Scan for the cell matching the given text and deliver its [X, Y] coordinate at center. 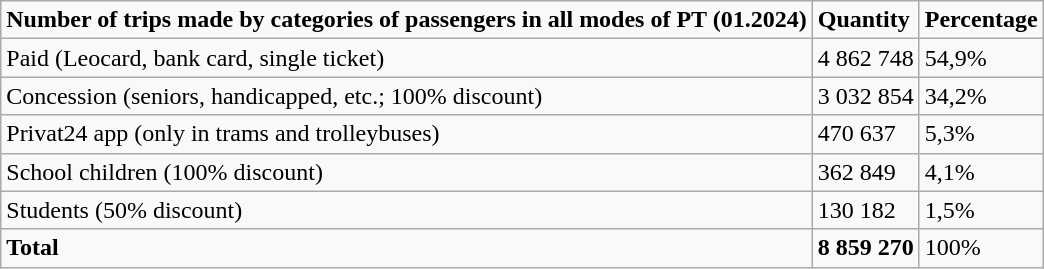
1,5% [981, 210]
100% [981, 248]
Number of trips made by categories of passengers in all modes of PT (01.2024) [406, 20]
54,9% [981, 58]
Privat24 app (only in trams and trolleybuses) [406, 134]
8 859 270 [866, 248]
34,2% [981, 96]
3 032 854 [866, 96]
Concession (seniors, handicapped, etc.; 100% discount) [406, 96]
School children (100% discount) [406, 172]
4,1% [981, 172]
130 182 [866, 210]
Total [406, 248]
Students (50% discount) [406, 210]
5,3% [981, 134]
Paid (Leocard, bank card, single ticket) [406, 58]
Quantity [866, 20]
4 862 748 [866, 58]
362 849 [866, 172]
470 637 [866, 134]
Percentage [981, 20]
